Pinpoint the cell where the given text exists, returning its [X, Y] midpoint coordinate. 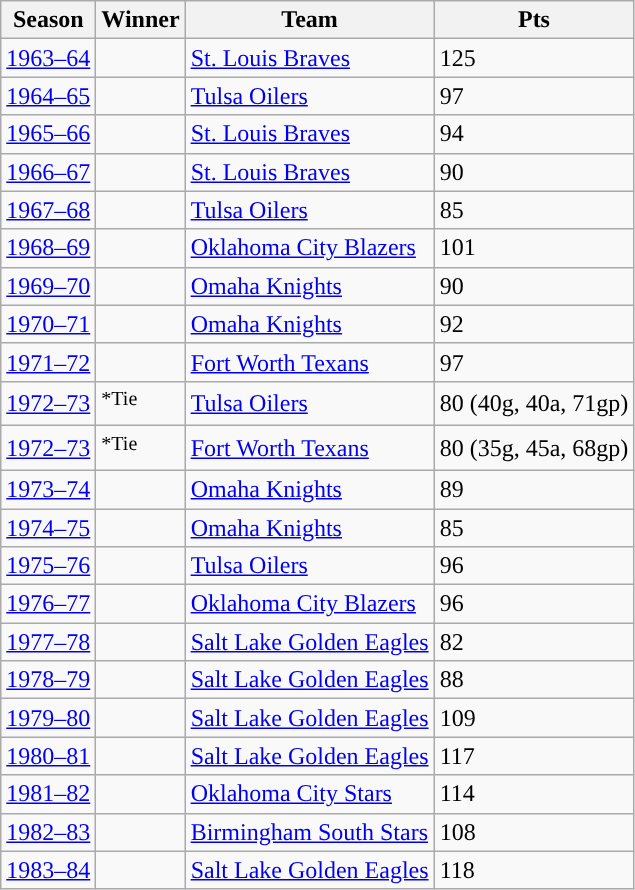
82 [534, 642]
1982–83 [48, 832]
Oklahoma City Stars [310, 794]
89 [534, 489]
1966–67 [48, 172]
1981–82 [48, 794]
1980–81 [48, 756]
1973–74 [48, 489]
1977–78 [48, 642]
1964–65 [48, 96]
1976–77 [48, 604]
Season [48, 20]
118 [534, 870]
Pts [534, 20]
1978–79 [48, 680]
1983–84 [48, 870]
117 [534, 756]
Winner [140, 20]
80 (35g, 45a, 68gp) [534, 448]
1970–71 [48, 324]
Birmingham South Stars [310, 832]
1974–75 [48, 528]
1965–66 [48, 134]
1975–76 [48, 566]
1979–80 [48, 718]
108 [534, 832]
114 [534, 794]
1971–72 [48, 362]
109 [534, 718]
125 [534, 58]
92 [534, 324]
1968–69 [48, 248]
1969–70 [48, 286]
88 [534, 680]
1963–64 [48, 58]
Team [310, 20]
80 (40g, 40a, 71gp) [534, 404]
1967–68 [48, 210]
94 [534, 134]
101 [534, 248]
